Return the [X, Y] coordinate for the center point of the cell that contains the specified text.  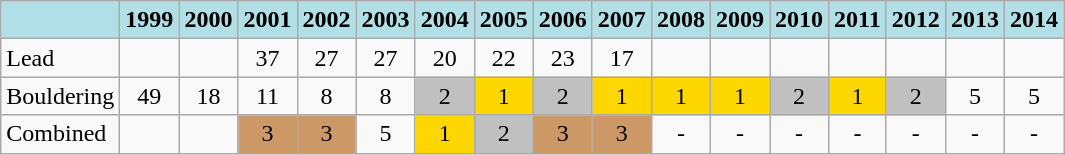
2003 [386, 20]
1999 [150, 20]
49 [150, 96]
2014 [1034, 20]
2000 [208, 20]
20 [444, 58]
2012 [916, 20]
2007 [622, 20]
Bouldering [60, 96]
17 [622, 58]
2010 [800, 20]
2004 [444, 20]
Lead [60, 58]
2001 [268, 20]
23 [562, 58]
2005 [504, 20]
2002 [326, 20]
18 [208, 96]
2011 [858, 20]
2013 [974, 20]
Combined [60, 134]
37 [268, 58]
2009 [740, 20]
22 [504, 58]
11 [268, 96]
2006 [562, 20]
2008 [680, 20]
